Locate the cell with the specified text and output its (x, y) center coordinate. 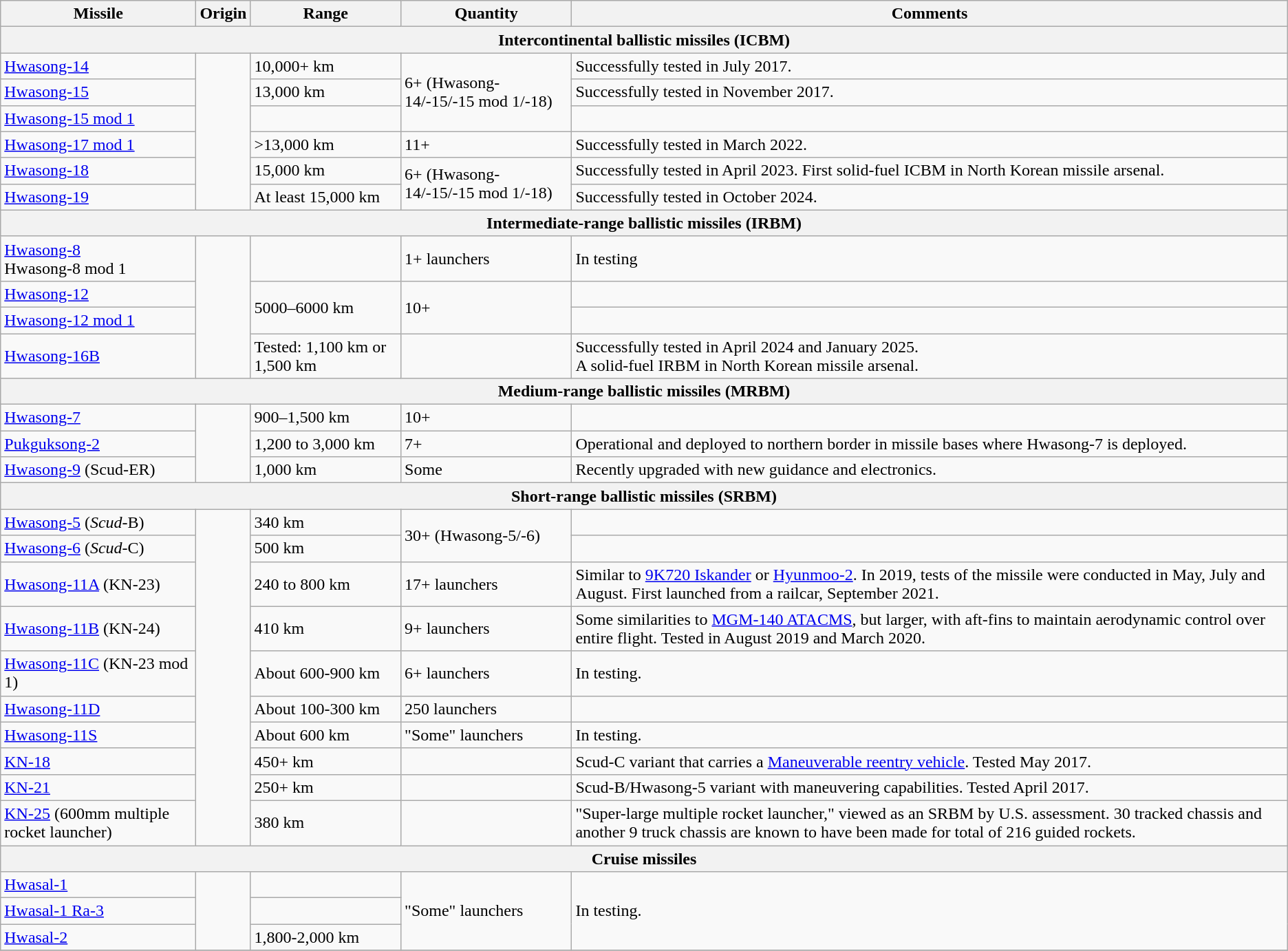
Hwasong-11B (KN-24) (98, 629)
Successfully tested in March 2022. (930, 145)
Recently upgraded with new guidance and electronics. (930, 470)
Comments (930, 14)
Scud-B/Hwasong-5 variant with maneuvering capabilities. Tested April 2017. (930, 787)
Hwasong-12 (98, 294)
Hwasong-5 (Scud-B) (98, 522)
Short-range ballistic missiles (SRBM) (644, 496)
>13,000 km (326, 145)
10,000+ km (326, 66)
410 km (326, 629)
Quantity (486, 14)
KN-21 (98, 787)
Missile (98, 14)
About 600 km (326, 735)
Tested: 1,100 km or 1,500 km (326, 355)
Hwasal-1 (98, 885)
Pukguksong-2 (98, 444)
250+ km (326, 787)
340 km (326, 522)
30+ (Hwasong-5/-6) (486, 535)
450+ km (326, 761)
Hwasong-16B (98, 355)
About 600-900 km (326, 673)
Hwasong-14 (98, 66)
Intercontinental ballistic missiles (ICBM) (644, 40)
Hwasong-11S (98, 735)
900–1,500 km (326, 418)
500 km (326, 548)
Hwasong-17 mod 1 (98, 145)
6+ launchers (486, 673)
About 100-300 km (326, 709)
Intermediate-range ballistic missiles (IRBM) (644, 223)
Successfully tested in November 2017. (930, 92)
In testing (930, 259)
KN-25 (600mm multiple rocket launcher) (98, 823)
13,000 km (326, 92)
9+ launchers (486, 629)
Cruise missiles (644, 858)
15,000 km (326, 171)
7+ (486, 444)
Successfully tested in April 2024 and January 2025.A solid-fuel IRBM in North Korean missile arsenal. (930, 355)
At least 15,000 km (326, 197)
KN-18 (98, 761)
Successfully tested in July 2017. (930, 66)
Hwasong-6 (Scud-C) (98, 548)
Hwasong-11C (KN-23 mod 1) (98, 673)
Hwasong-7 (98, 418)
380 km (326, 823)
1,200 to 3,000 km (326, 444)
1,000 km (326, 470)
Hwasal-2 (98, 937)
Successfully tested in October 2024. (930, 197)
1,800-2,000 km (326, 937)
Hwasong-11A (KN-23) (98, 584)
Hwasong-12 mod 1 (98, 320)
240 to 800 km (326, 584)
1+ launchers (486, 259)
Hwasal-1 Ra-3 (98, 911)
Hwasong-11D (98, 709)
Hwasong-18 (98, 171)
Hwasong-15 (98, 92)
250 launchers (486, 709)
5000–6000 km (326, 307)
Medium-range ballistic missiles (MRBM) (644, 392)
Operational and deployed to northern border in missile bases where Hwasong-7 is deployed. (930, 444)
Range (326, 14)
Hwasong-8Hwasong-8 mod 1 (98, 259)
Hwasong-19 (98, 197)
11+ (486, 145)
Some (486, 470)
Hwasong-15 mod 1 (98, 118)
Successfully tested in April 2023. First solid-fuel ICBM in North Korean missile arsenal. (930, 171)
Scud-C variant that carries a Maneuverable reentry vehicle. Tested May 2017. (930, 761)
Hwasong-9 (Scud-ER) (98, 470)
17+ launchers (486, 584)
Origin (223, 14)
